Scan for the cell matching the given text and deliver its (X, Y) coordinate at center. 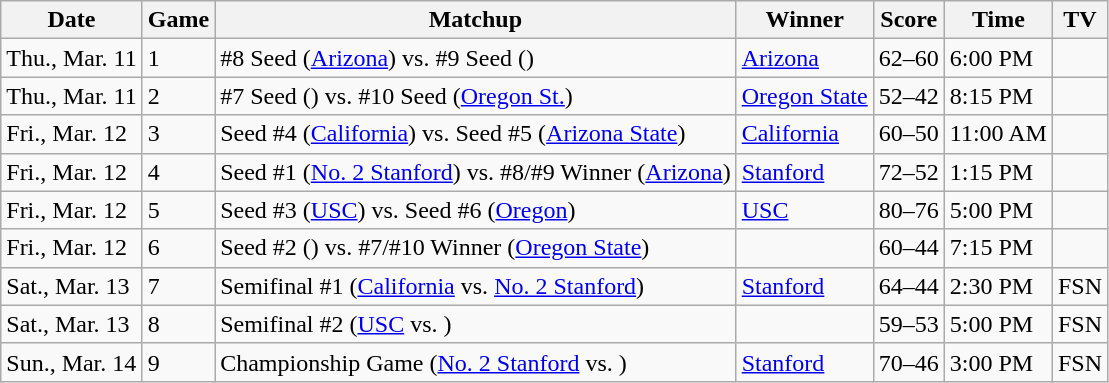
Championship Game (No. 2 Stanford vs. ) (476, 362)
64–44 (908, 286)
8:15 PM (998, 96)
3 (178, 134)
Score (908, 20)
11:00 AM (998, 134)
Seed #3 (USC) vs. Seed #6 (Oregon) (476, 210)
TV (1080, 20)
Semifinal #1 (California vs. No. 2 Stanford) (476, 286)
1:15 PM (998, 172)
9 (178, 362)
2 (178, 96)
Seed #4 (California) vs. Seed #5 (Arizona State) (476, 134)
Semifinal #2 (USC vs. ) (476, 324)
California (804, 134)
3:00 PM (998, 362)
70–46 (908, 362)
Matchup (476, 20)
7:15 PM (998, 248)
60–44 (908, 248)
Game (178, 20)
Winner (804, 20)
Sun., Mar. 14 (72, 362)
Arizona (804, 58)
Seed #2 () vs. #7/#10 Winner (Oregon State) (476, 248)
4 (178, 172)
Oregon State (804, 96)
#8 Seed (Arizona) vs. #9 Seed () (476, 58)
80–76 (908, 210)
1 (178, 58)
5 (178, 210)
6 (178, 248)
6:00 PM (998, 58)
2:30 PM (998, 286)
72–52 (908, 172)
62–60 (908, 58)
#7 Seed () vs. #10 Seed (Oregon St.) (476, 96)
7 (178, 286)
8 (178, 324)
60–50 (908, 134)
Seed #1 (No. 2 Stanford) vs. #8/#9 Winner (Arizona) (476, 172)
52–42 (908, 96)
USC (804, 210)
Date (72, 20)
Time (998, 20)
59–53 (908, 324)
